Locate the cell with the specified text and output its [X, Y] center coordinate. 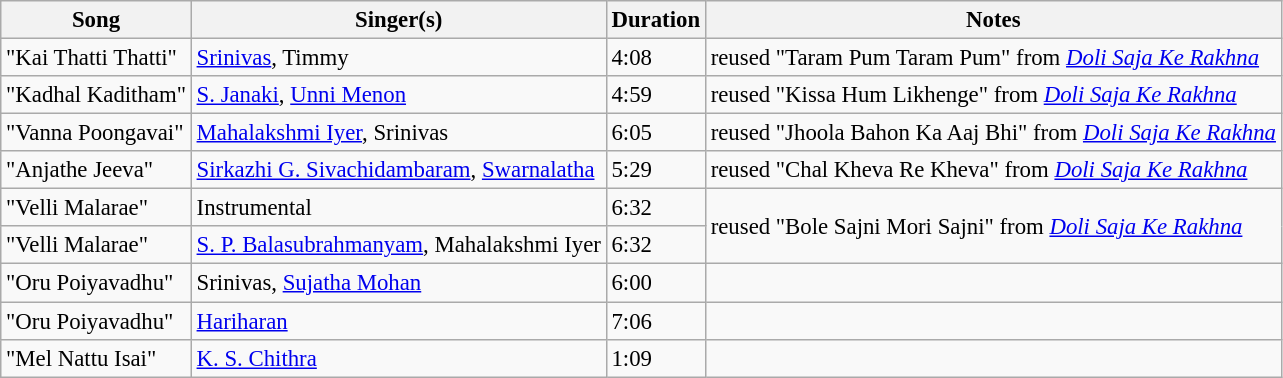
Singer(s) [398, 20]
Song [96, 20]
Srinivas, Sujatha Mohan [398, 283]
S. P. Balasubrahmanyam, Mahalakshmi Iyer [398, 245]
Notes [993, 20]
4:08 [656, 58]
reused "Jhoola Bahon Ka Aaj Bhi" from Doli Saja Ke Rakhna [993, 133]
"Mel Nattu Isai" [96, 358]
6:05 [656, 133]
reused "Chal Kheva Re Kheva" from Doli Saja Ke Rakhna [993, 170]
6:00 [656, 283]
reused "Bole Sajni Mori Sajni" from Doli Saja Ke Rakhna [993, 226]
K. S. Chithra [398, 358]
Sirkazhi G. Sivachidambaram, Swarnalatha [398, 170]
4:59 [656, 95]
Mahalakshmi Iyer, Srinivas [398, 133]
Hariharan [398, 321]
"Kai Thatti Thatti" [96, 58]
Srinivas, Timmy [398, 58]
7:06 [656, 321]
Duration [656, 20]
5:29 [656, 170]
1:09 [656, 358]
Instrumental [398, 208]
"Vanna Poongavai" [96, 133]
S. Janaki, Unni Menon [398, 95]
"Kadhal Kaditham" [96, 95]
"Anjathe Jeeva" [96, 170]
reused "Kissa Hum Likhenge" from Doli Saja Ke Rakhna [993, 95]
reused "Taram Pum Taram Pum" from Doli Saja Ke Rakhna [993, 58]
